Search for the cell housing the specified text and yield its (X, Y) center coordinate. 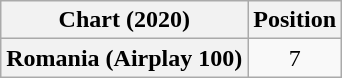
Position (295, 20)
Chart (2020) (124, 20)
7 (295, 58)
Romania (Airplay 100) (124, 58)
